Provide the [x, y] coordinate of the cell's center where the given text is located.  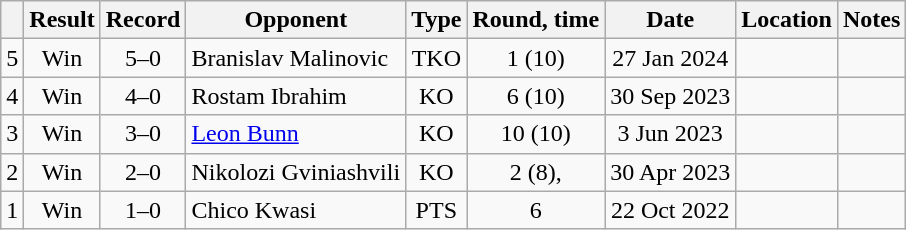
PTS [436, 210]
3 Jun 2023 [670, 134]
Result [62, 20]
5 [12, 58]
Leon Bunn [296, 134]
Nikolozi Gviniashvili [296, 172]
2 (8), [536, 172]
Opponent [296, 20]
Date [670, 20]
Notes [871, 20]
4 [12, 96]
Round, time [536, 20]
1–0 [143, 210]
30 Apr 2023 [670, 172]
3 [12, 134]
6 [536, 210]
30 Sep 2023 [670, 96]
27 Jan 2024 [670, 58]
10 (10) [536, 134]
1 [12, 210]
Chico Kwasi [296, 210]
22 Oct 2022 [670, 210]
Branislav Malinovic [296, 58]
TKO [436, 58]
6 (10) [536, 96]
Record [143, 20]
4–0 [143, 96]
Type [436, 20]
Rostam Ibrahim [296, 96]
1 (10) [536, 58]
Location [787, 20]
2–0 [143, 172]
2 [12, 172]
3–0 [143, 134]
5–0 [143, 58]
